Extract the (X, Y) coordinate from the center of the cell holding the provided text.  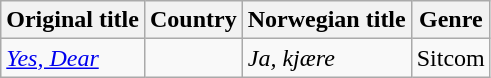
Yes, Dear (73, 58)
Sitcom (450, 58)
Country (193, 20)
Ja, kjære (326, 58)
Norwegian title (326, 20)
Genre (450, 20)
Original title (73, 20)
